Determine the [x, y] coordinate at the center of the cell enclosing the given text.  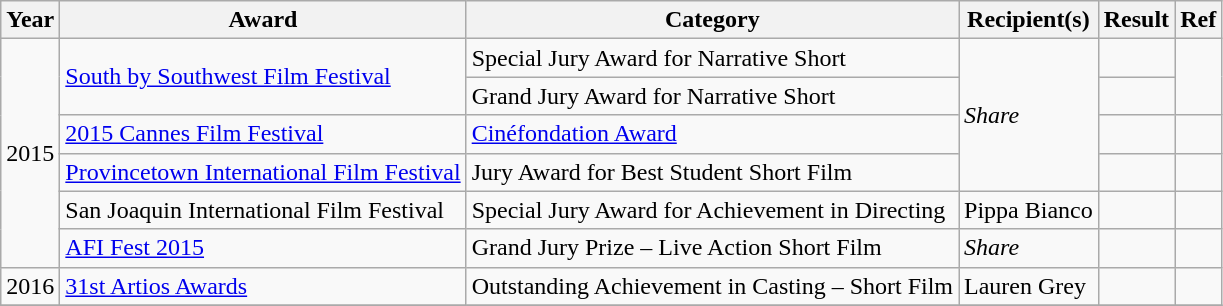
San Joaquin International Film Festival [263, 210]
Lauren Grey [1029, 286]
2015 Cannes Film Festival [263, 134]
AFI Fest 2015 [263, 248]
Jury Award for Best Student Short Film [712, 172]
Outstanding Achievement in Casting – Short Film [712, 286]
Cinéfondation Award [712, 134]
Recipient(s) [1029, 20]
Grand Jury Award for Narrative Short [712, 96]
Special Jury Award for Narrative Short [712, 58]
Category [712, 20]
South by Southwest Film Festival [263, 77]
2016 [30, 286]
Award [263, 20]
Special Jury Award for Achievement in Directing [712, 210]
Ref [1198, 20]
31st Artios Awards [263, 286]
Pippa Bianco [1029, 210]
2015 [30, 153]
Year [30, 20]
Grand Jury Prize – Live Action Short Film [712, 248]
Result [1136, 20]
Provincetown International Film Festival [263, 172]
